Pinpoint the cell where the given text exists, returning its (X, Y) midpoint coordinate. 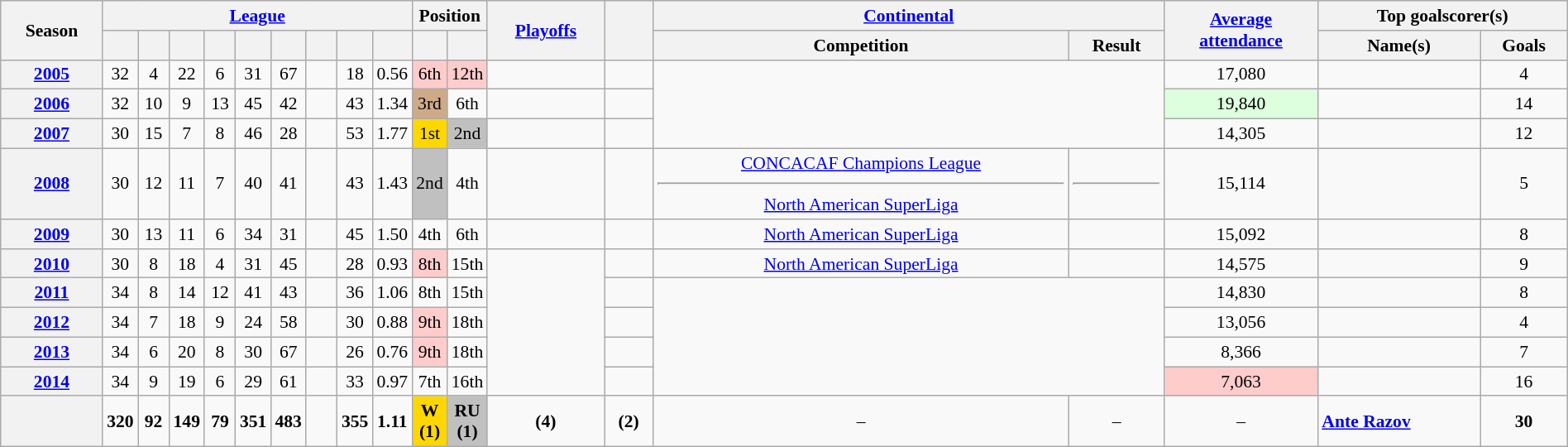
42 (288, 104)
16 (1523, 382)
22 (187, 74)
Goals (1523, 46)
355 (356, 422)
5 (1523, 184)
Result (1116, 46)
149 (187, 422)
CONCACAF Champions LeagueNorth American SuperLiga (862, 184)
2010 (51, 264)
29 (253, 382)
3rd (430, 104)
15 (154, 134)
2008 (51, 184)
33 (356, 382)
8,366 (1241, 352)
Continental (909, 16)
Position (450, 16)
13,056 (1241, 323)
26 (356, 352)
Top goalscorer(s) (1442, 16)
2005 (51, 74)
2006 (51, 104)
14,830 (1241, 293)
14,305 (1241, 134)
League (257, 16)
0.56 (392, 74)
46 (253, 134)
2007 (51, 134)
2013 (51, 352)
12th (468, 74)
(2) (629, 422)
58 (288, 323)
19 (187, 382)
17,080 (1241, 74)
19,840 (1241, 104)
24 (253, 323)
Playoffs (546, 30)
1.11 (392, 422)
7th (430, 382)
2011 (51, 293)
1st (430, 134)
320 (121, 422)
92 (154, 422)
1.43 (392, 184)
0.88 (392, 323)
2014 (51, 382)
36 (356, 293)
Name(s) (1399, 46)
14,575 (1241, 264)
1.50 (392, 234)
1.77 (392, 134)
Season (51, 30)
0.97 (392, 382)
Competition (862, 46)
351 (253, 422)
483 (288, 422)
79 (220, 422)
1.06 (392, 293)
15,114 (1241, 184)
53 (356, 134)
1.34 (392, 104)
10 (154, 104)
40 (253, 184)
RU (1) (468, 422)
61 (288, 382)
Ante Razov (1399, 422)
7,063 (1241, 382)
2012 (51, 323)
0.93 (392, 264)
20 (187, 352)
W (1) (430, 422)
15,092 (1241, 234)
0.76 (392, 352)
Average attendance (1241, 30)
(4) (546, 422)
2009 (51, 234)
16th (468, 382)
